Return the [x, y] coordinate for the center point of the cell that contains the specified text.  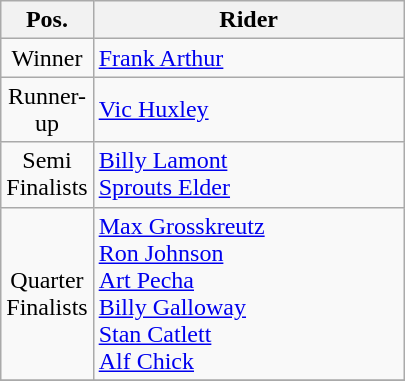
Runner-up [47, 110]
Max Grosskreutz Ron Johnson Art Pecha Billy Galloway Stan Catlett Alf Chick [248, 294]
Billy Lamont Sprouts Elder [248, 174]
Quarter Finalists [47, 294]
Pos. [47, 20]
Winner [47, 58]
Semi Finalists [47, 174]
Rider [248, 20]
Frank Arthur [248, 58]
Vic Huxley [248, 110]
